Output the [x, y] coordinate of the center of the cell containing the given text.  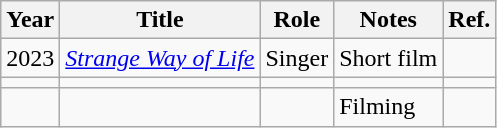
Ref. [470, 20]
Short film [388, 58]
Title [160, 20]
Filming [388, 107]
Strange Way of Life [160, 58]
Notes [388, 20]
Year [30, 20]
2023 [30, 58]
Singer [297, 58]
Role [297, 20]
